Output the [X, Y] coordinate of the center of the cell containing the given text.  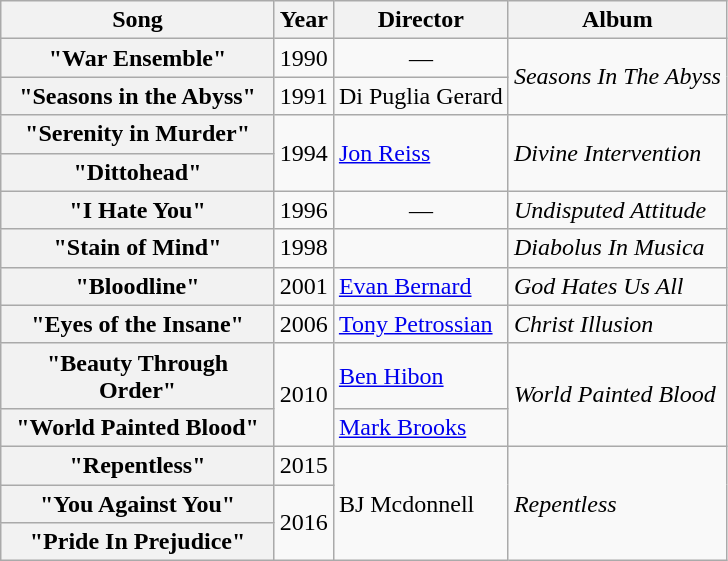
"Stain of Mind" [138, 248]
Year [304, 20]
Director [420, 20]
"Beauty Through Order" [138, 376]
Mark Brooks [420, 427]
Repentless [617, 503]
"You Against You" [138, 503]
"War Ensemble" [138, 58]
2010 [304, 394]
2001 [304, 286]
Di Puglia Gerard [420, 96]
"Eyes of the Insane" [138, 324]
Christ Illusion [617, 324]
2016 [304, 522]
2006 [304, 324]
"Bloodline" [138, 286]
Ben Hibon [420, 376]
"I Hate You" [138, 210]
"World Painted Blood" [138, 427]
God Hates Us All [617, 286]
Seasons In The Abyss [617, 77]
1990 [304, 58]
1996 [304, 210]
1991 [304, 96]
Divine Intervention [617, 153]
Evan Bernard [420, 286]
1998 [304, 248]
World Painted Blood [617, 394]
"Dittohead" [138, 172]
1994 [304, 153]
"Repentless" [138, 465]
Album [617, 20]
Song [138, 20]
Undisputed Attitude [617, 210]
"Pride In Prejudice" [138, 542]
Jon Reiss [420, 153]
2015 [304, 465]
Tony Petrossian [420, 324]
"Seasons in the Abyss" [138, 96]
Diabolus In Musica [617, 248]
"Serenity in Murder" [138, 134]
BJ Mcdonnell [420, 503]
